Search for the cell housing the specified text and yield its (x, y) center coordinate. 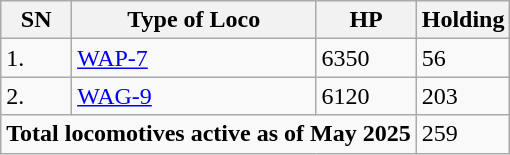
56 (463, 58)
6120 (366, 96)
Holding (463, 20)
203 (463, 96)
WAP-7 (194, 58)
WAG-9 (194, 96)
6350 (366, 58)
Total locomotives active as of May 2025 (208, 134)
SN (36, 20)
2. (36, 96)
259 (463, 134)
Type of Loco (194, 20)
HP (366, 20)
1. (36, 58)
